Provide the (X, Y) coordinate of the cell's center where the given text is located.  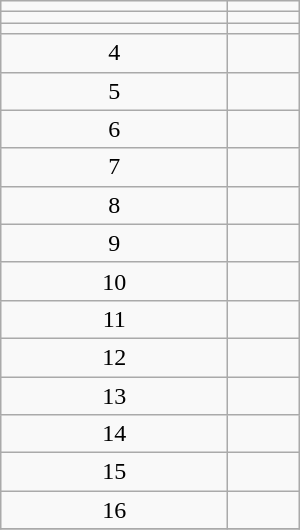
5 (114, 91)
13 (114, 395)
9 (114, 243)
10 (114, 281)
16 (114, 510)
8 (114, 205)
12 (114, 357)
7 (114, 167)
14 (114, 434)
11 (114, 319)
4 (114, 53)
15 (114, 472)
6 (114, 129)
